Identify which cell holds the provided text, then report its [x, y] central coordinate. 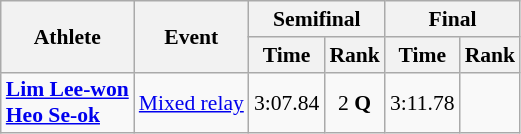
2 Q [354, 102]
3:07.84 [286, 102]
Mixed relay [192, 102]
Event [192, 36]
Athlete [68, 36]
3:11.78 [422, 102]
Lim Lee-wonHeo Se-ok [68, 102]
Final [452, 19]
Semifinal [317, 19]
